For the text-containing cell, return its midpoint in [x, y] coordinate format. 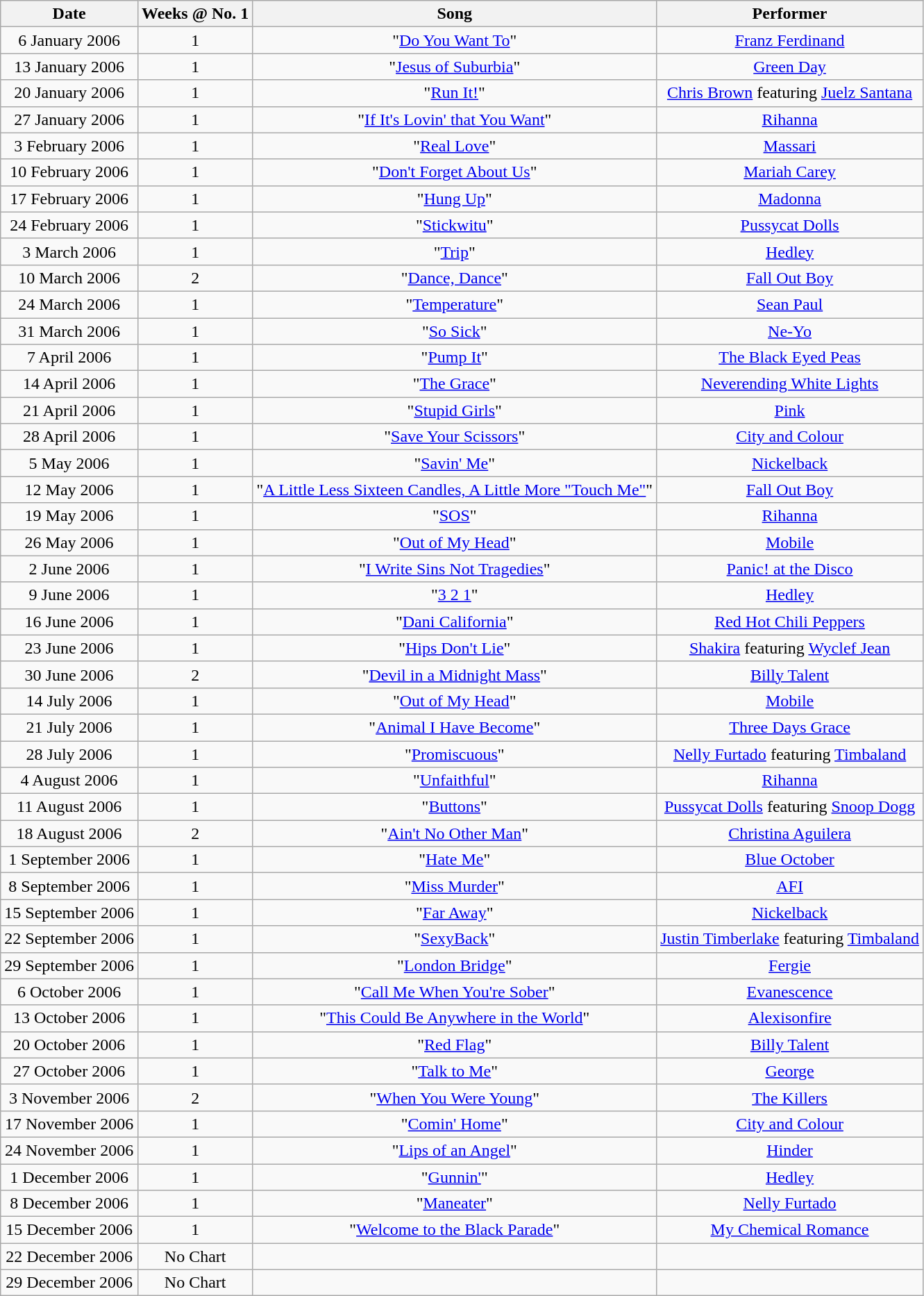
31 March 2006 [69, 331]
8 December 2006 [69, 1204]
3 March 2006 [69, 251]
26 May 2006 [69, 542]
Chris Brown featuring Juelz Santana [790, 93]
16 June 2006 [69, 622]
8 September 2006 [69, 886]
17 November 2006 [69, 1124]
14 April 2006 [69, 384]
"This Could Be Anywhere in the World" [455, 1018]
George [790, 1071]
"Temperature" [455, 304]
"A Little Less Sixteen Candles, A Little More "Touch Me"" [455, 490]
"Talk to Me" [455, 1071]
18 August 2006 [69, 833]
"Don't Forget About Us" [455, 172]
Madonna [790, 199]
21 July 2006 [69, 727]
"The Grace" [455, 384]
20 January 2006 [69, 93]
"Hate Me" [455, 860]
Nelly Furtado featuring Timbaland [790, 754]
"I Write Sins Not Tragedies" [455, 569]
"Jesus of Suburbia" [455, 67]
23 June 2006 [69, 648]
"SOS" [455, 516]
Shakira featuring Wyclef Jean [790, 648]
1 December 2006 [69, 1177]
1 September 2006 [69, 860]
22 December 2006 [69, 1256]
29 September 2006 [69, 965]
17 February 2006 [69, 199]
20 October 2006 [69, 1045]
Neverending White Lights [790, 384]
"Gunnin'" [455, 1177]
29 December 2006 [69, 1283]
Hinder [790, 1150]
"Run It!" [455, 93]
14 July 2006 [69, 701]
5 May 2006 [69, 463]
"Hung Up" [455, 199]
24 March 2006 [69, 304]
"Red Flag" [455, 1045]
"Hips Don't Lie" [455, 648]
Blue October [790, 860]
Nelly Furtado [790, 1204]
Pussycat Dolls featuring Snoop Dogg [790, 807]
"Comin' Home" [455, 1124]
Alexisonfire [790, 1018]
"When You Were Young" [455, 1097]
Massari [790, 146]
24 February 2006 [69, 225]
Three Days Grace [790, 727]
AFI [790, 886]
Song [455, 14]
28 July 2006 [69, 754]
"Savin' Me" [455, 463]
Pussycat Dolls [790, 225]
Red Hot Chili Peppers [790, 622]
"London Bridge" [455, 965]
Performer [790, 14]
Green Day [790, 67]
19 May 2006 [69, 516]
"3 2 1" [455, 595]
27 October 2006 [69, 1071]
12 May 2006 [69, 490]
The Black Eyed Peas [790, 358]
"Maneater" [455, 1204]
"Dance, Dance" [455, 278]
30 June 2006 [69, 674]
"Devil in a Midnight Mass" [455, 674]
Evanescence [790, 992]
"Real Love" [455, 146]
4 August 2006 [69, 781]
6 January 2006 [69, 40]
The Killers [790, 1097]
Justin Timberlake featuring Timbaland [790, 939]
Christina Aguilera [790, 833]
Weeks @ No. 1 [194, 14]
3 February 2006 [69, 146]
10 February 2006 [69, 172]
"Ain't No Other Man" [455, 833]
7 April 2006 [69, 358]
Ne-Yo [790, 331]
2 June 2006 [69, 569]
"Miss Murder" [455, 886]
6 October 2006 [69, 992]
Fergie [790, 965]
27 January 2006 [69, 119]
21 April 2006 [69, 410]
15 December 2006 [69, 1230]
11 August 2006 [69, 807]
9 June 2006 [69, 595]
24 November 2006 [69, 1150]
"Dani California" [455, 622]
My Chemical Romance [790, 1230]
Panic! at the Disco [790, 569]
3 November 2006 [69, 1097]
Sean Paul [790, 304]
"Unfaithful" [455, 781]
Date [69, 14]
"If It's Lovin' that You Want" [455, 119]
22 September 2006 [69, 939]
"Do You Want To" [455, 40]
"So Sick" [455, 331]
"Call Me When You're Sober" [455, 992]
"Stickwitu" [455, 225]
"Save Your Scissors" [455, 437]
Mariah Carey [790, 172]
"Animal I Have Become" [455, 727]
15 September 2006 [69, 913]
"Far Away" [455, 913]
"Lips of an Angel" [455, 1150]
13 October 2006 [69, 1018]
"Stupid Girls" [455, 410]
"SexyBack" [455, 939]
Pink [790, 410]
Franz Ferdinand [790, 40]
"Promiscuous" [455, 754]
28 April 2006 [69, 437]
"Trip" [455, 251]
"Pump It" [455, 358]
"Buttons" [455, 807]
13 January 2006 [69, 67]
"Welcome to the Black Parade" [455, 1230]
10 March 2006 [69, 278]
